Scan for the cell matching the given text and deliver its (X, Y) coordinate at center. 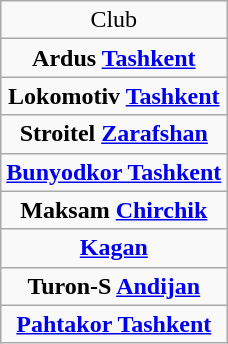
Bunyodkor Tashkent (114, 172)
Maksam Chirchik (114, 210)
Pahtakor Tashkent (114, 324)
Kagan (114, 248)
Stroitel Zarafshan (114, 134)
Turon-S Andijan (114, 286)
Ardus Tashkent (114, 58)
Club (114, 20)
Lokomotiv Tashkent (114, 96)
